Find where the given text appears and provide that cell's center as [x, y] coordinate. 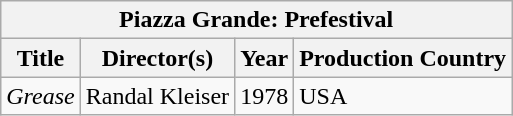
Production Country [403, 58]
USA [403, 96]
Year [264, 58]
Director(s) [157, 58]
Piazza Grande: Prefestival [256, 20]
Randal Kleiser [157, 96]
Title [41, 58]
Grease [41, 96]
1978 [264, 96]
